Identify which cell holds the provided text, then report its [x, y] central coordinate. 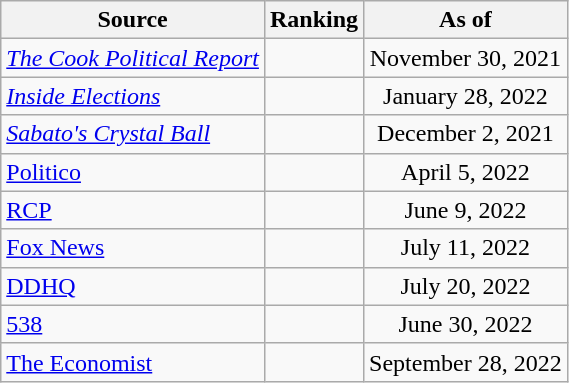
DDHQ [133, 286]
June 30, 2022 [466, 324]
Fox News [133, 248]
September 28, 2022 [466, 362]
November 30, 2021 [466, 58]
Inside Elections [133, 96]
December 2, 2021 [466, 134]
The Economist [133, 362]
RCP [133, 210]
July 11, 2022 [466, 248]
The Cook Political Report [133, 58]
538 [133, 324]
Source [133, 20]
June 9, 2022 [466, 210]
April 5, 2022 [466, 172]
January 28, 2022 [466, 96]
Politico [133, 172]
As of [466, 20]
Sabato's Crystal Ball [133, 134]
July 20, 2022 [466, 286]
Ranking [314, 20]
